Determine the [X, Y] coordinate at the center of the cell enclosing the given text.  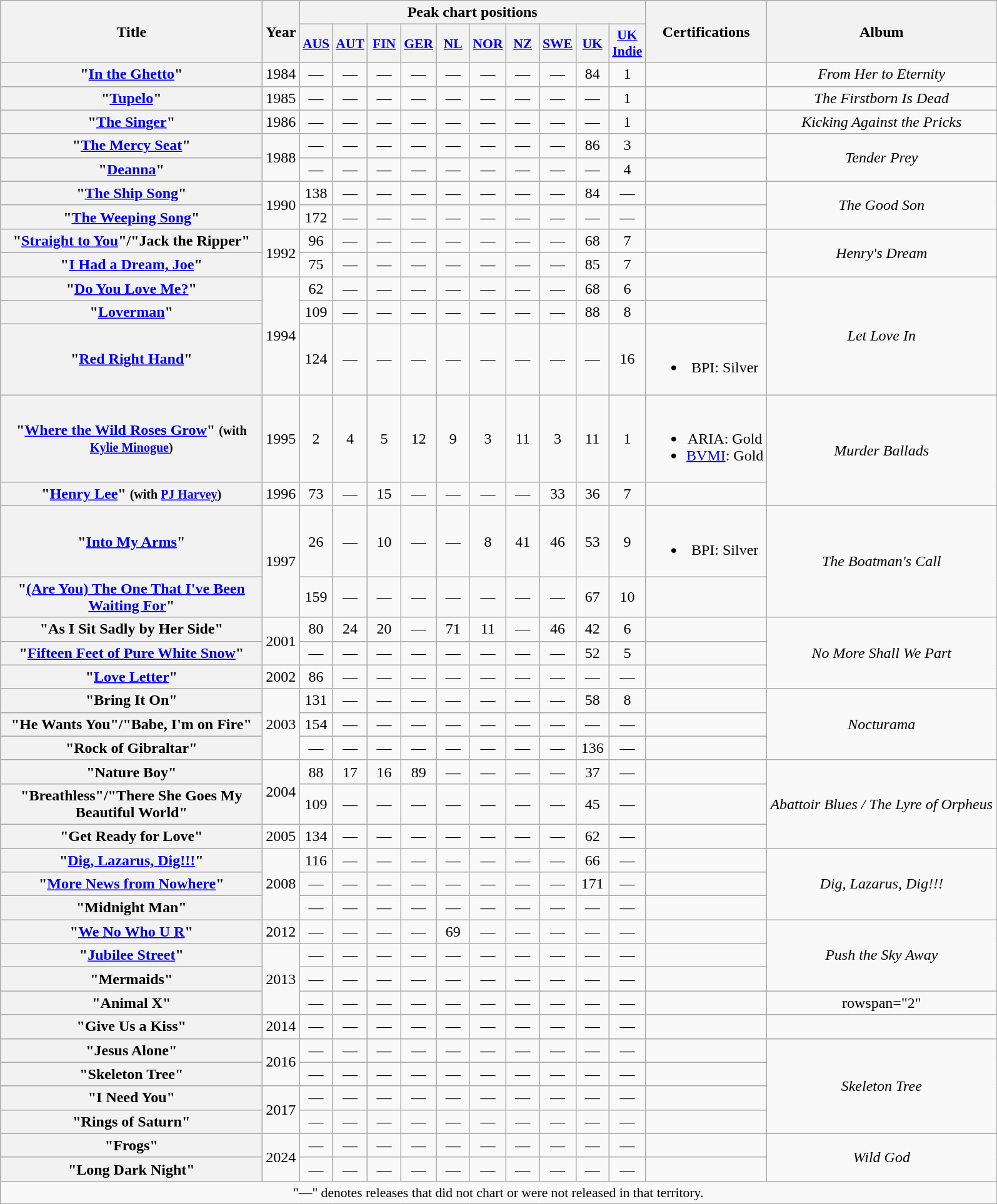
"Rings of Saturn" [131, 1122]
1995 [281, 439]
1988 [281, 157]
89 [419, 772]
"Love Letter" [131, 677]
52 [593, 653]
67 [593, 597]
"Loverman" [131, 312]
136 [593, 748]
Year [281, 31]
2013 [281, 979]
"Tupelo" [131, 98]
33 [558, 494]
12 [419, 439]
No More Shall We Part [881, 653]
Tender Prey [881, 157]
"Frogs" [131, 1145]
17 [350, 772]
FIN [384, 44]
2005 [281, 836]
NL [453, 44]
Album [881, 31]
"Get Ready for Love" [131, 836]
Push the Sky Away [881, 955]
Abattoir Blues / The Lyre of Orpheus [881, 803]
2002 [281, 677]
"Straight to You"/"Jack the Ripper" [131, 241]
Kicking Against the Pricks [881, 122]
Dig, Lazarus, Dig!!! [881, 884]
"Do You Love Me?" [131, 288]
"Deanna" [131, 169]
37 [593, 772]
NZ [523, 44]
"Jubilee Street" [131, 955]
rowspan="2" [881, 1003]
2004 [281, 792]
2017 [281, 1110]
1985 [281, 98]
171 [593, 884]
"The Weeping Song" [131, 217]
41 [523, 541]
"Skeleton Tree" [131, 1074]
1990 [281, 205]
The Boatman's Call [881, 562]
42 [593, 629]
"Bring It On" [131, 700]
24 [350, 629]
85 [593, 264]
"—" denotes releases that did not chart or were not released in that territory. [499, 1192]
"As I Sit Sadly by Her Side" [131, 629]
1997 [281, 562]
"Jesus Alone" [131, 1050]
"Red Right Hand" [131, 360]
"(Are You) The One That I've Been Waiting For" [131, 597]
AUS [316, 44]
"The Mercy Seat" [131, 146]
"Henry Lee" (with PJ Harvey) [131, 494]
2003 [281, 724]
1984 [281, 74]
Murder Ballads [881, 450]
"We No Who U R" [131, 932]
36 [593, 494]
Peak chart positions [473, 12]
"Animal X" [131, 1003]
"Give Us a Kiss" [131, 1027]
"Midnight Man" [131, 908]
2001 [281, 641]
"Where the Wild Roses Grow" (with Kylie Minogue) [131, 439]
UK Indie [627, 44]
2024 [281, 1157]
96 [316, 241]
Title [131, 31]
"Long Dark Night" [131, 1169]
"The Ship Song" [131, 193]
From Her to Eternity [881, 74]
NOR [488, 44]
53 [593, 541]
116 [316, 860]
134 [316, 836]
66 [593, 860]
"In the Ghetto" [131, 74]
"Into My Arms" [131, 541]
Skeleton Tree [881, 1086]
45 [593, 803]
Certifications [706, 31]
15 [384, 494]
1992 [281, 252]
"I Had a Dream, Joe" [131, 264]
2012 [281, 932]
"The Singer" [131, 122]
138 [316, 193]
AUT [350, 44]
58 [593, 700]
2008 [281, 884]
2016 [281, 1062]
"He Wants You"/"Babe, I'm on Fire" [131, 724]
26 [316, 541]
Henry's Dream [881, 252]
154 [316, 724]
"Dig, Lazarus, Dig!!!" [131, 860]
159 [316, 597]
"Fifteen Feet of Pure White Snow" [131, 653]
124 [316, 360]
1986 [281, 122]
80 [316, 629]
"Nature Boy" [131, 772]
"Mermaids" [131, 979]
172 [316, 217]
"I Need You" [131, 1098]
Let Love In [881, 335]
131 [316, 700]
ARIA: GoldBVMI: Gold [706, 439]
2 [316, 439]
GER [419, 44]
The Good Son [881, 205]
73 [316, 494]
"Rock of Gibraltar" [131, 748]
2014 [281, 1027]
"More News from Nowhere" [131, 884]
UK [593, 44]
Nocturama [881, 724]
69 [453, 932]
"Breathless"/"There She Goes My Beautiful World" [131, 803]
1996 [281, 494]
71 [453, 629]
SWE [558, 44]
20 [384, 629]
75 [316, 264]
1994 [281, 335]
The Firstborn Is Dead [881, 98]
Wild God [881, 1157]
